Provide the (X, Y) coordinate of the cell's center where the given text is located.  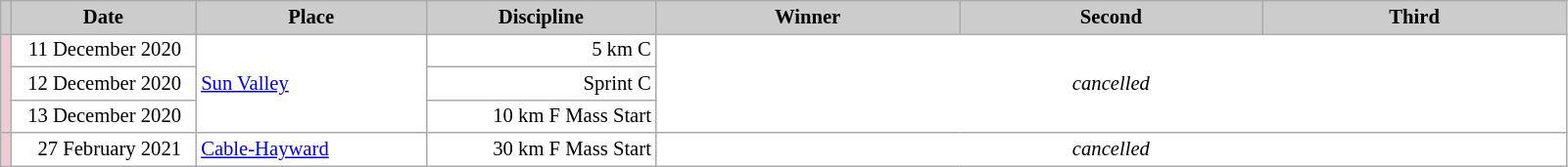
27 February 2021 (103, 149)
13 December 2020 (103, 116)
Second (1112, 17)
Winner (808, 17)
Date (103, 17)
Sprint C (541, 83)
12 December 2020 (103, 83)
Place (311, 17)
30 km F Mass Start (541, 149)
Third (1414, 17)
Sun Valley (311, 82)
10 km F Mass Start (541, 116)
Discipline (541, 17)
11 December 2020 (103, 50)
5 km C (541, 50)
Cable-Hayward (311, 149)
